From the cell containing the given text, extract its center point as [X, Y] coordinate. 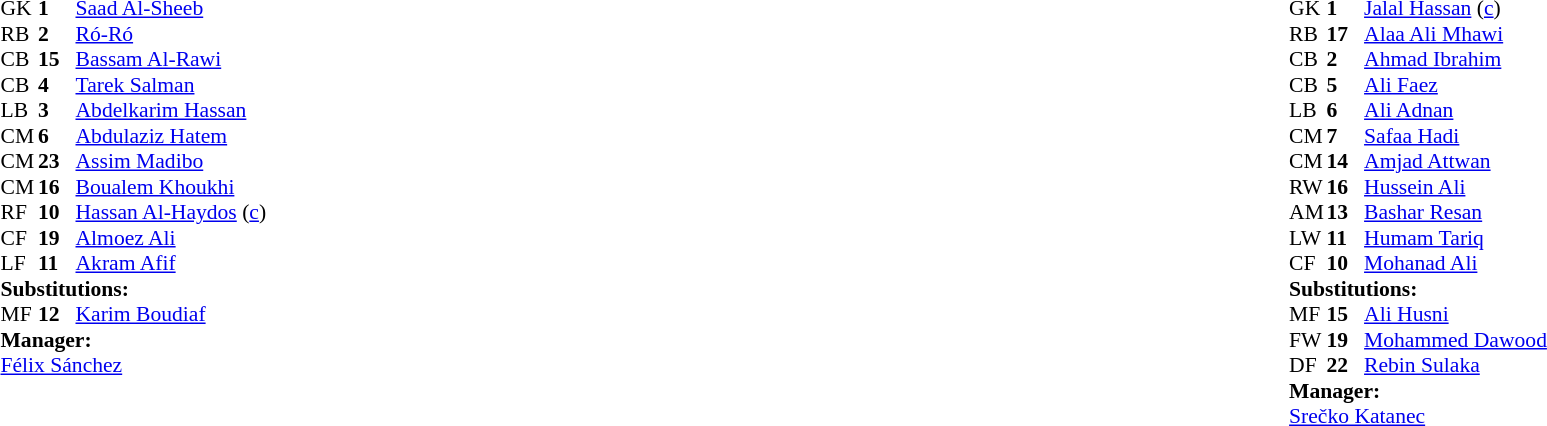
3 [57, 111]
Ali Adnan [1456, 111]
LF [19, 263]
Mohammed Dawood [1456, 340]
Ró-Ró [172, 34]
Tarek Salman [172, 85]
14 [1346, 161]
23 [57, 161]
LW [1308, 238]
17 [1346, 34]
Boualem Khoukhi [172, 187]
4 [57, 85]
22 [1346, 365]
Abdulaziz Hatem [172, 136]
Hussein Ali [1456, 187]
Alaa Ali Mhawi [1456, 34]
Assim Madibo [172, 161]
Bashar Resan [1456, 213]
Humam Tariq [1456, 238]
Karim Boudiaf [172, 315]
Safaa Hadi [1456, 136]
12 [57, 315]
Akram Afif [172, 263]
7 [1346, 136]
Mohanad Ali [1456, 263]
Ali Husni [1456, 315]
Hassan Al-Haydos (c) [172, 213]
DF [1308, 365]
5 [1346, 85]
Ali Faez [1456, 85]
Ahmad Ibrahim [1456, 59]
RF [19, 213]
FW [1308, 340]
Félix Sánchez [133, 365]
Almoez Ali [172, 238]
Amjad Attwan [1456, 161]
Bassam Al-Rawi [172, 59]
AM [1308, 213]
RW [1308, 187]
Abdelkarim Hassan [172, 111]
Rebin Sulaka [1456, 365]
13 [1346, 213]
